Determine the (x, y) coordinate at the center of the cell enclosing the given text.  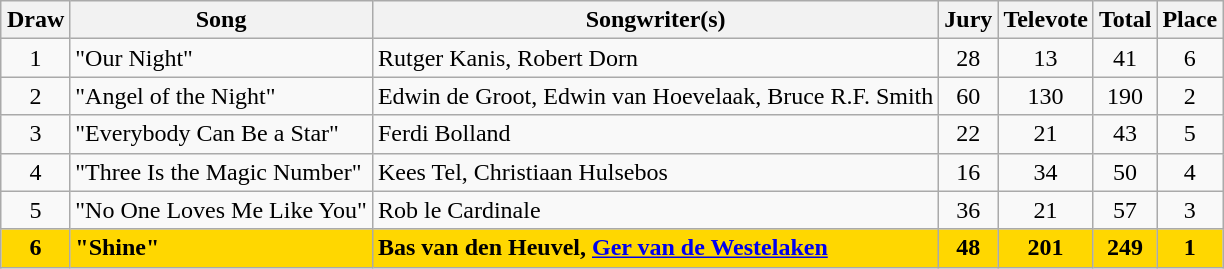
Draw (35, 20)
22 (968, 134)
41 (1125, 58)
"No One Loves Me Like You" (222, 210)
16 (968, 172)
48 (968, 248)
Jury (968, 20)
"Three Is the Magic Number" (222, 172)
Televote (1046, 20)
Place (1190, 20)
13 (1046, 58)
201 (1046, 248)
Bas van den Heuvel, Ger van de Westelaken (655, 248)
249 (1125, 248)
Rutger Kanis, Robert Dorn (655, 58)
"Our Night" (222, 58)
190 (1125, 96)
Rob le Cardinale (655, 210)
36 (968, 210)
Ferdi Bolland (655, 134)
60 (968, 96)
Edwin de Groot, Edwin van Hoevelaak, Bruce R.F. Smith (655, 96)
"Shine" (222, 248)
"Angel of the Night" (222, 96)
57 (1125, 210)
Kees Tel, Christiaan Hulsebos (655, 172)
Songwriter(s) (655, 20)
130 (1046, 96)
Total (1125, 20)
43 (1125, 134)
"Everybody Can Be a Star" (222, 134)
28 (968, 58)
34 (1046, 172)
50 (1125, 172)
Song (222, 20)
